For the text-containing cell, return its midpoint in [x, y] coordinate format. 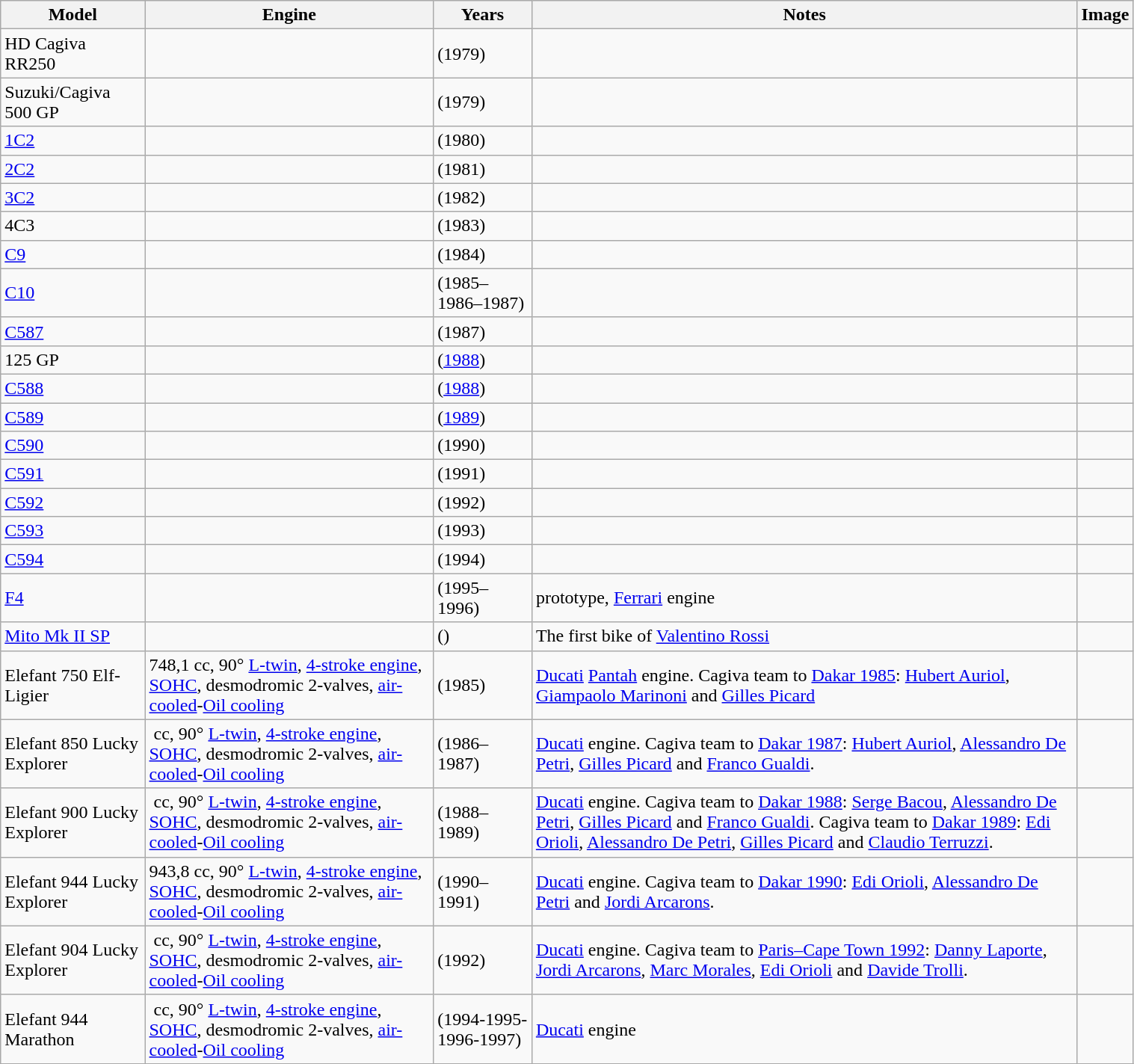
C10 [73, 293]
(1982) [483, 197]
C592 [73, 502]
2C2 [73, 169]
748,1 cc, 90° L-twin, 4-stroke engine, SOHC, desmodromic 2-valves, air-cooled-Oil cooling [289, 685]
(1994-1995-1996-1997) [483, 1029]
C587 [73, 331]
(1994) [483, 559]
The first bike of Valentino Rossi [804, 636]
C594 [73, 559]
(1990) [483, 446]
prototype, Ferrari engine [804, 598]
Elefant 850 Lucky Explorer [73, 754]
Elefant 904 Lucky Explorer [73, 960]
(1991) [483, 474]
(1986–1987) [483, 754]
Suzuki/Cagiva 500 GP [73, 102]
Elefant 750 Elf-Ligier [73, 685]
Ducati engine [804, 1029]
4C3 [73, 226]
(1981) [483, 169]
(1985) [483, 685]
(1984) [483, 254]
Engine [289, 15]
Mito Mk II SP [73, 636]
C590 [73, 446]
() [483, 636]
(1993) [483, 531]
Elefant 944 Lucky Explorer [73, 891]
943,8 cc, 90° L-twin, 4-stroke engine, SOHC, desmodromic 2-valves, air-cooled-Oil cooling [289, 891]
C588 [73, 388]
(1989) [483, 416]
Years [483, 15]
Ducati engine. Cagiva team to Dakar 1987: Hubert Auriol, Alessandro De Petri, Gilles Picard and Franco Gualdi. [804, 754]
3C2 [73, 197]
C593 [73, 531]
Elefant 900 Lucky Explorer [73, 822]
Image [1105, 15]
F4 [73, 598]
(1990–1991) [483, 891]
(1985–1986–1987) [483, 293]
C589 [73, 416]
C9 [73, 254]
(1995–1996) [483, 598]
Elefant 944 Marathon [73, 1029]
125 GP [73, 360]
(1987) [483, 331]
(1980) [483, 141]
Notes [804, 15]
Ducati engine. Cagiva team to Paris–Cape Town 1992: Danny Laporte, Jordi Arcarons, Marc Morales, Edi Orioli and Davide Trolli. [804, 960]
(1983) [483, 226]
Model [73, 15]
Ducati engine. Cagiva team to Dakar 1990: Edi Orioli, Alessandro De Petri and Jordi Arcarons. [804, 891]
C591 [73, 474]
Ducati Pantah engine. Cagiva team to Dakar 1985: Hubert Auriol, Giampaolo Marinoni and Gilles Picard [804, 685]
HD Cagiva RR250 [73, 54]
(1988–1989) [483, 822]
1C2 [73, 141]
